Scan for the cell matching the given text and deliver its [x, y] coordinate at center. 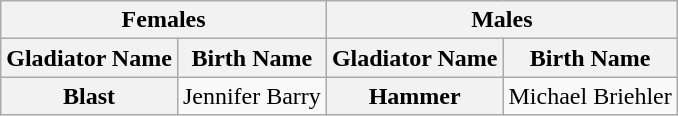
Michael Briehler [590, 96]
Males [502, 20]
Blast [90, 96]
Females [164, 20]
Jennifer Barry [252, 96]
Hammer [414, 96]
